Output the (x, y) coordinate of the center of the cell containing the given text.  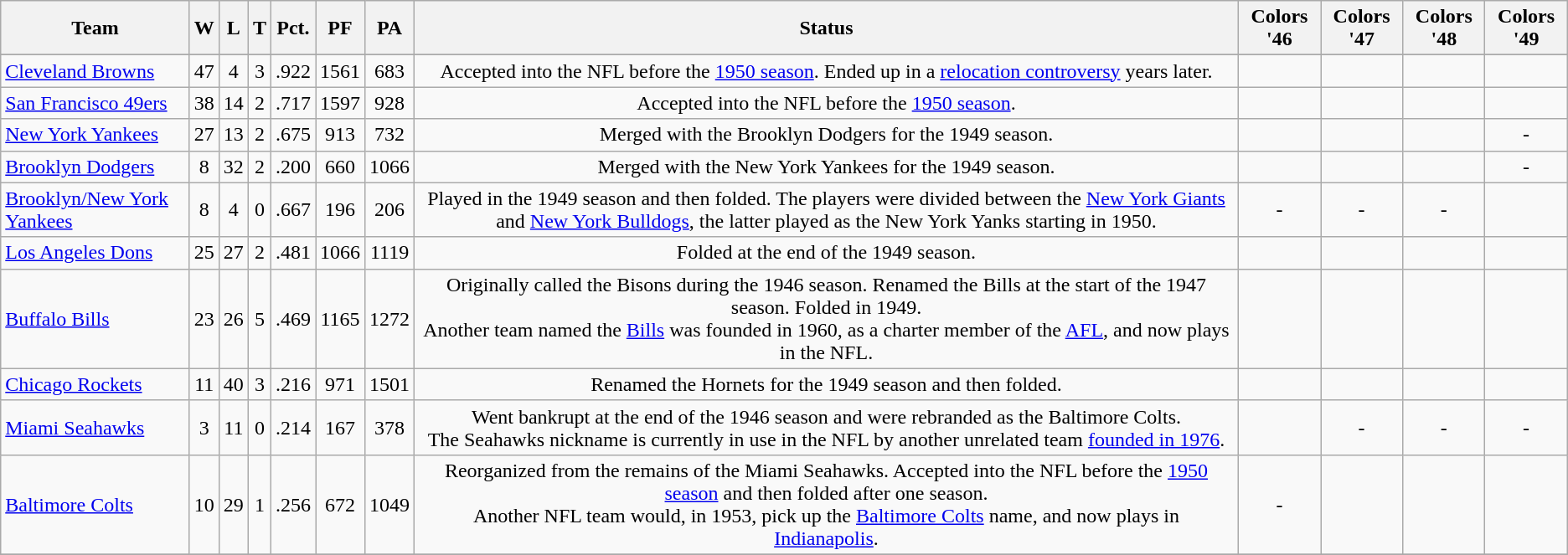
913 (340, 135)
.469 (293, 318)
29 (233, 504)
.667 (293, 209)
Pct. (293, 28)
40 (233, 384)
5 (260, 318)
Colors '48 (1444, 28)
Buffalo Bills (95, 318)
1561 (340, 71)
Colors '47 (1362, 28)
.256 (293, 504)
683 (390, 71)
Colors '49 (1526, 28)
32 (233, 167)
PA (390, 28)
Chicago Rockets (95, 384)
196 (340, 209)
38 (204, 103)
New York Yankees (95, 135)
San Francisco 49ers (95, 103)
.922 (293, 71)
T (260, 28)
.214 (293, 427)
1119 (390, 253)
732 (390, 135)
1165 (340, 318)
47 (204, 71)
13 (233, 135)
Renamed the Hornets for the 1949 season and then folded. (827, 384)
378 (390, 427)
Baltimore Colts (95, 504)
1597 (340, 103)
1049 (390, 504)
1 (260, 504)
971 (340, 384)
Brooklyn Dodgers (95, 167)
23 (204, 318)
W (204, 28)
.481 (293, 253)
Cleveland Browns (95, 71)
Miami Seahawks (95, 427)
.200 (293, 167)
928 (390, 103)
Los Angeles Dons (95, 253)
Team (95, 28)
Folded at the end of the 1949 season. (827, 253)
.216 (293, 384)
PF (340, 28)
206 (390, 209)
14 (233, 103)
660 (340, 167)
Merged with the New York Yankees for the 1949 season. (827, 167)
.717 (293, 103)
Merged with the Brooklyn Dodgers for the 1949 season. (827, 135)
10 (204, 504)
L (233, 28)
167 (340, 427)
1501 (390, 384)
26 (233, 318)
1272 (390, 318)
Colors '46 (1279, 28)
.675 (293, 135)
25 (204, 253)
Accepted into the NFL before the 1950 season. Ended up in a relocation controversy years later. (827, 71)
672 (340, 504)
Brooklyn/New York Yankees (95, 209)
Status (827, 28)
Accepted into the NFL before the 1950 season. (827, 103)
